Pinpoint the cell where the given text exists, returning its [x, y] midpoint coordinate. 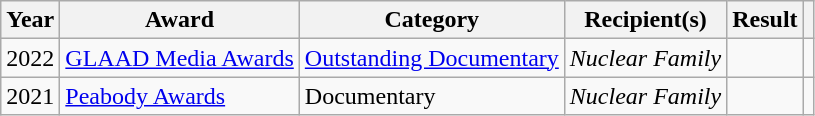
Award [180, 20]
Peabody Awards [180, 96]
Result [765, 20]
Documentary [432, 96]
GLAAD Media Awards [180, 58]
Outstanding Documentary [432, 58]
Category [432, 20]
2021 [30, 96]
2022 [30, 58]
Year [30, 20]
Recipient(s) [645, 20]
